Pinpoint the cell where the given text exists, returning its [x, y] midpoint coordinate. 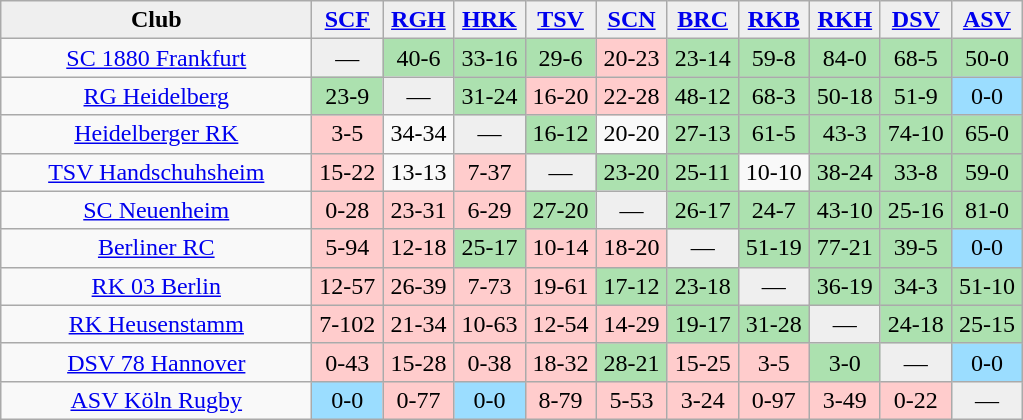
15-25 [702, 362]
38-24 [844, 172]
27-20 [560, 210]
34-34 [418, 134]
48-12 [702, 96]
SC Neuenheim [156, 210]
RK 03 Berlin [156, 286]
23-20 [632, 172]
10-10 [774, 172]
14-29 [632, 324]
TSV [560, 20]
23-18 [702, 286]
84-0 [844, 58]
59-0 [986, 172]
3-24 [702, 400]
51-9 [916, 96]
17-12 [632, 286]
24-18 [916, 324]
8-79 [560, 400]
16-20 [560, 96]
61-5 [774, 134]
TSV Handschuhsheim [156, 172]
25-16 [916, 210]
29-6 [560, 58]
19-17 [702, 324]
SC 1880 Frankfurt [156, 58]
7-102 [348, 324]
16-12 [560, 134]
77-21 [844, 248]
59-8 [774, 58]
50-18 [844, 96]
RGH [418, 20]
15-22 [348, 172]
20-23 [632, 58]
7-73 [490, 286]
RKH [844, 20]
74-10 [916, 134]
6-29 [490, 210]
33-8 [916, 172]
0-28 [348, 210]
26-17 [702, 210]
68-5 [916, 58]
DSV 78 Hannover [156, 362]
22-28 [632, 96]
68-3 [774, 96]
21-34 [418, 324]
ASV Köln Rugby [156, 400]
51-19 [774, 248]
ASV [986, 20]
RG Heidelberg [156, 96]
34-3 [916, 286]
23-14 [702, 58]
Berliner RC [156, 248]
40-6 [418, 58]
13-13 [418, 172]
HRK [490, 20]
18-20 [632, 248]
5-53 [632, 400]
25-15 [986, 324]
RK Heusenstamm [156, 324]
7-37 [490, 172]
50-0 [986, 58]
39-5 [916, 248]
31-24 [490, 96]
18-32 [560, 362]
3-0 [844, 362]
23-31 [418, 210]
36-19 [844, 286]
0-43 [348, 362]
24-7 [774, 210]
BRC [702, 20]
5-94 [348, 248]
25-17 [490, 248]
12-18 [418, 248]
33-16 [490, 58]
Club [156, 20]
0-22 [916, 400]
SCN [632, 20]
20-20 [632, 134]
23-9 [348, 96]
26-39 [418, 286]
DSV [916, 20]
43-3 [844, 134]
27-13 [702, 134]
65-0 [986, 134]
31-28 [774, 324]
10-14 [560, 248]
0-38 [490, 362]
12-57 [348, 286]
10-63 [490, 324]
0-97 [774, 400]
12-54 [560, 324]
25-11 [702, 172]
SCF [348, 20]
15-28 [418, 362]
51-10 [986, 286]
28-21 [632, 362]
Heidelberger RK [156, 134]
RKB [774, 20]
3-49 [844, 400]
0-77 [418, 400]
43-10 [844, 210]
19-61 [560, 286]
81-0 [986, 210]
